Locate the cell with the specified text and output its (x, y) center coordinate. 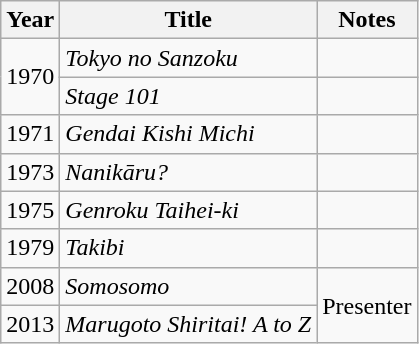
1975 (30, 210)
2013 (30, 324)
Gendai Kishi Michi (188, 134)
Nanikāru? (188, 172)
Year (30, 20)
Somosomo (188, 286)
Title (188, 20)
1971 (30, 134)
Tokyo no Sanzoku (188, 58)
Notes (367, 20)
Takibi (188, 248)
2008 (30, 286)
Marugoto Shiritai! A to Z (188, 324)
Genroku Taihei-ki (188, 210)
1973 (30, 172)
1970 (30, 77)
Stage 101 (188, 96)
1979 (30, 248)
Presenter (367, 305)
